Provide the [X, Y] coordinate of the cell's center where the given text is located.  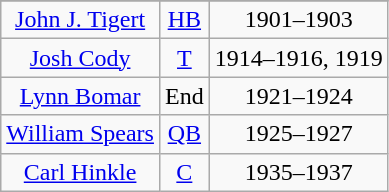
1935–1937 [298, 172]
1921–1924 [298, 96]
Lynn Bomar [80, 96]
William Spears [80, 134]
C [184, 172]
QB [184, 134]
Josh Cody [80, 58]
Carl Hinkle [80, 172]
John J. Tigert [80, 20]
HB [184, 20]
T [184, 58]
1914–1916, 1919 [298, 58]
End [184, 96]
1901–1903 [298, 20]
1925–1927 [298, 134]
